Locate the cell with the specified text and output its [x, y] center coordinate. 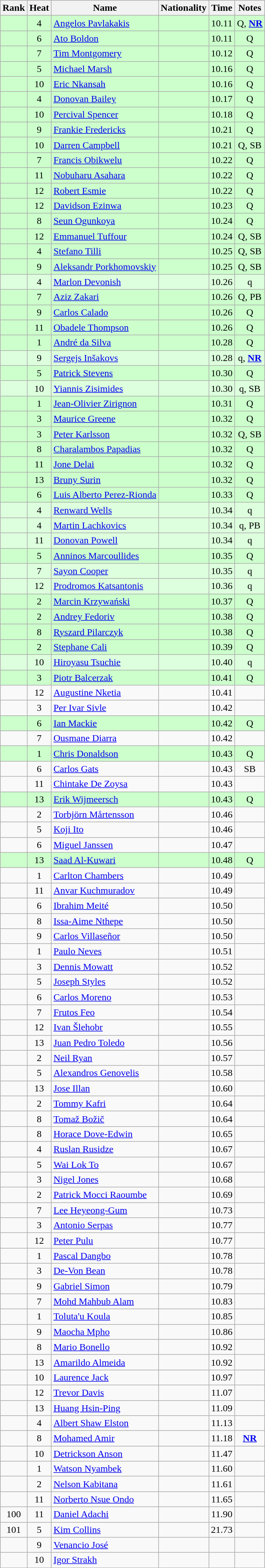
10.65 [221, 1134]
Chris Donaldson [105, 754]
Pascal Dangbo [105, 1256]
Anninos Marcoullides [105, 556]
Carlton Chambers [105, 875]
Gabriel Simon [105, 1286]
Jean-Olivier Zirignon [105, 403]
10.58 [221, 1073]
11.60 [221, 1469]
10.53 [221, 997]
10.69 [221, 1195]
Seun Ogunkoya [105, 221]
11.61 [221, 1484]
Lee Heyeong-Gum [105, 1210]
10.47 [221, 845]
Heat [39, 8]
10.51 [221, 952]
Juan Pedro Toledo [105, 1043]
Stefano Tilli [105, 251]
Martin Lachkovics [105, 525]
101 [14, 1530]
10.79 [221, 1286]
Nobuharu Asahara [105, 175]
Augustine Nketia [105, 693]
Rank [14, 8]
Laurence Jack [105, 1377]
Alexandros Genovelis [105, 1073]
Joseph Styles [105, 982]
10.85 [221, 1317]
10.54 [221, 1012]
100 [14, 1514]
10.39 [221, 647]
Mohamed Amir [105, 1438]
NR [249, 1438]
11.18 [221, 1438]
Notes [249, 8]
Mohd Mahbub Alam [105, 1301]
11.47 [221, 1454]
10.56 [221, 1043]
Peter Karlsson [105, 434]
Carlos Calado [105, 312]
Maocha Mpho [105, 1332]
Ousmane Diarra [105, 738]
De-Von Bean [105, 1271]
Eric Nkansah [105, 84]
Igor Strakh [105, 1560]
Erik Wijmeersch [105, 799]
Neil Ryan [105, 1058]
Ruslan Rusidze [105, 1149]
Paulo Neves [105, 952]
Name [105, 8]
q, PB [249, 525]
Dennis Mowatt [105, 967]
Francis Obikwelu [105, 160]
Tommy Kafri [105, 1103]
Venancio José [105, 1545]
Obadele Thompson [105, 327]
10.17 [221, 99]
Nationality [184, 8]
Saad Al-Kuwari [105, 860]
Watson Nyambek [105, 1469]
Mario Bonello [105, 1347]
Q, PB [249, 297]
Detrickson Anson [105, 1454]
10.86 [221, 1332]
10.57 [221, 1058]
Luis Alberto Perez-Rionda [105, 495]
Donovan Bailey [105, 99]
Ian Mackie [105, 723]
Carlos Moreno [105, 997]
Frutos Feo [105, 1012]
Davidson Ezinwa [105, 206]
10.68 [221, 1180]
Trevor Davis [105, 1392]
Charalambos Papadias [105, 449]
Bruny Surin [105, 480]
Carlos Gats [105, 769]
Koji Ito [105, 830]
Huang Hsin-Ping [105, 1408]
Piotr Balcerzak [105, 678]
Maurice Greene [105, 419]
Renward Wells [105, 510]
Jose Illan [105, 1088]
Donovan Powell [105, 541]
10.36 [221, 586]
10.12 [221, 54]
11.90 [221, 1514]
Per Ivar Sivle [105, 708]
Ibrahim Meité [105, 906]
10.97 [221, 1377]
Angelos Pavlakakis [105, 23]
Andrey Fedoriv [105, 616]
Percival Spencer [105, 114]
10.23 [221, 206]
Carlos Villaseñor [105, 936]
Amarildo Almeida [105, 1362]
Q, NR [249, 23]
10.31 [221, 403]
10.83 [221, 1301]
Norberto Nsue Ondo [105, 1499]
Frankie Fredericks [105, 130]
21.73 [221, 1530]
Patrick Stevens [105, 373]
Kim Collins [105, 1530]
10.55 [221, 1027]
10.18 [221, 114]
10.33 [221, 495]
10.73 [221, 1210]
Chintake De Zoysa [105, 784]
11.07 [221, 1392]
Ryszard Pilarczyk [105, 632]
Darren Campbell [105, 145]
Miguel Janssen [105, 845]
Tomaž Božič [105, 1119]
Sayon Cooper [105, 571]
10.48 [221, 860]
Sergejs Inšakovs [105, 358]
10.40 [221, 662]
Jone Delai [105, 465]
Daniel Adachi [105, 1514]
Toluta'u Koula [105, 1317]
Nelson Kabitana [105, 1484]
Wai Lok To [105, 1165]
11.09 [221, 1408]
Robert Esmie [105, 191]
Prodromos Katsantonis [105, 586]
Marlon Devonish [105, 282]
Antonio Serpas [105, 1225]
SB [249, 769]
Michael Marsh [105, 69]
Peter Pulu [105, 1241]
q, NR [249, 358]
Ivan Šlehobr [105, 1027]
Stephane Cali [105, 647]
Issa-Aime Nthepe [105, 921]
Ato Boldon [105, 38]
Horace Dove-Edwin [105, 1134]
Patrick Mocci Raoumbe [105, 1195]
10.60 [221, 1088]
q, SB [249, 388]
Marcin Krzywański [105, 601]
Anvar Kuchmuradov [105, 890]
Time [221, 8]
André da Silva [105, 343]
Emmanuel Tuffour [105, 236]
Yiannis Zisimides [105, 388]
Aleksandr Porkhomovskiy [105, 267]
11.13 [221, 1423]
Torbjörn Mårtensson [105, 814]
Hiroyasu Tsuchie [105, 662]
Aziz Zakari [105, 297]
11.65 [221, 1499]
Nigel Jones [105, 1180]
Albert Shaw Elston [105, 1423]
Tim Montgomery [105, 54]
10.37 [221, 601]
